Determine the (x, y) coordinate at the center of the cell enclosing the given text.  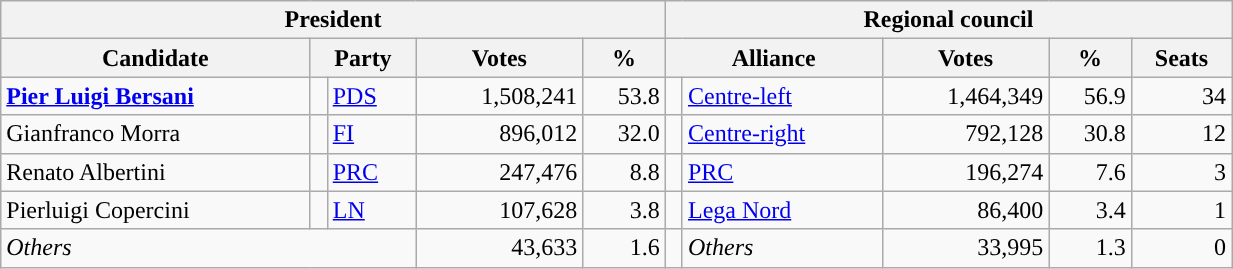
33,995 (966, 248)
247,476 (500, 172)
8.8 (624, 172)
Lega Nord (782, 210)
President (333, 20)
Pierluigi Copercini (156, 210)
Alliance (774, 58)
107,628 (500, 210)
30.8 (1090, 134)
Seats (1181, 58)
Renato Albertini (156, 172)
53.8 (624, 96)
Centre-right (782, 134)
Party (363, 58)
1.6 (624, 248)
3 (1181, 172)
0 (1181, 248)
3.4 (1090, 210)
86,400 (966, 210)
LN (372, 210)
Centre-left (782, 96)
1,464,349 (966, 96)
32.0 (624, 134)
792,128 (966, 134)
1 (1181, 210)
7.6 (1090, 172)
1,508,241 (500, 96)
FI (372, 134)
34 (1181, 96)
3.8 (624, 210)
PDS (372, 96)
12 (1181, 134)
Gianfranco Morra (156, 134)
896,012 (500, 134)
Regional council (948, 20)
196,274 (966, 172)
1.3 (1090, 248)
Pier Luigi Bersani (156, 96)
43,633 (500, 248)
Candidate (156, 58)
56.9 (1090, 96)
